Pinpoint the cell where the given text exists, returning its [x, y] midpoint coordinate. 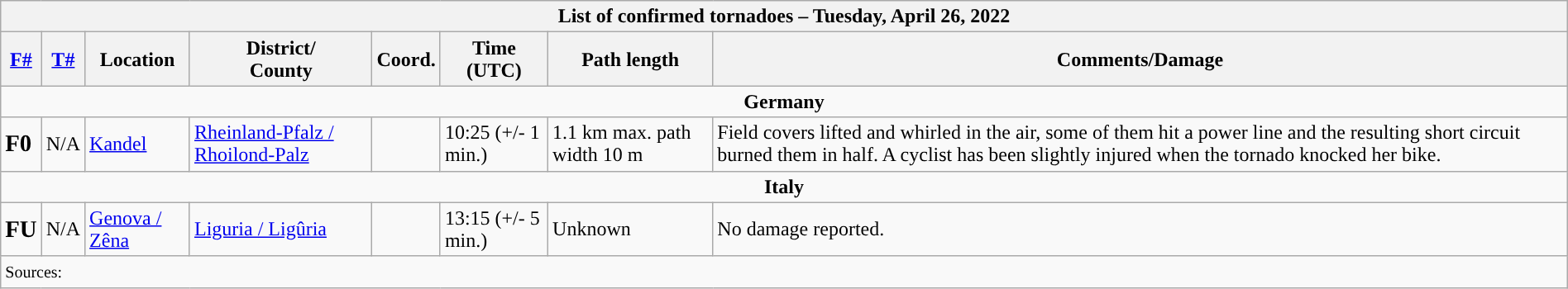
Coord. [406, 59]
Comments/Damage [1140, 59]
13:15 (+/- 5 min.) [494, 230]
Location [137, 59]
Path length [630, 59]
Genova / Zêna [137, 230]
Kandel [137, 144]
T# [63, 59]
Germany [784, 102]
List of confirmed tornadoes – Tuesday, April 26, 2022 [784, 17]
1.1 km max. path width 10 m [630, 144]
No damage reported. [1140, 230]
10:25 (+/- 1 min.) [494, 144]
Liguria / Ligûria [280, 230]
Rheinland-Pfalz / Rhoilond-Palz [280, 144]
F# [22, 59]
F0 [22, 144]
Italy [784, 187]
Sources: [784, 272]
FU [22, 230]
Time (UTC) [494, 59]
District/County [280, 59]
Unknown [630, 230]
